Capture the cell that displays the provided text and extract its [x, y] central coordinate. 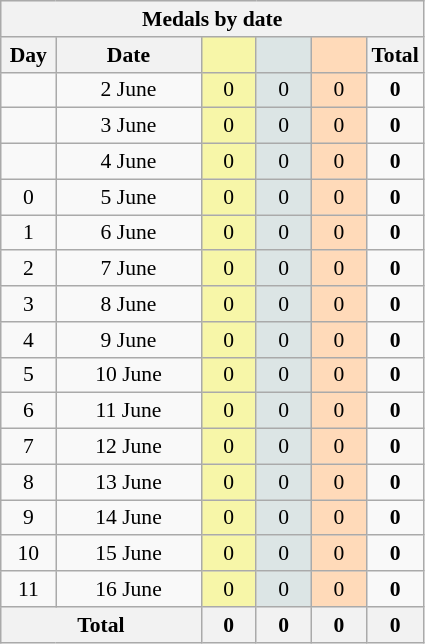
9 [28, 518]
7 June [128, 269]
6 June [128, 233]
6 [28, 411]
11 June [128, 411]
3 [28, 304]
5 June [128, 197]
Date [128, 55]
10 [28, 554]
4 June [128, 162]
9 June [128, 340]
5 [28, 375]
15 June [128, 554]
8 June [128, 304]
8 [28, 482]
Medals by date [212, 19]
13 June [128, 482]
12 June [128, 447]
2 June [128, 90]
10 June [128, 375]
3 June [128, 126]
1 [28, 233]
Day [28, 55]
7 [28, 447]
11 [28, 589]
16 June [128, 589]
4 [28, 340]
2 [28, 269]
14 June [128, 518]
